For the text-containing cell, return its midpoint in [X, Y] coordinate format. 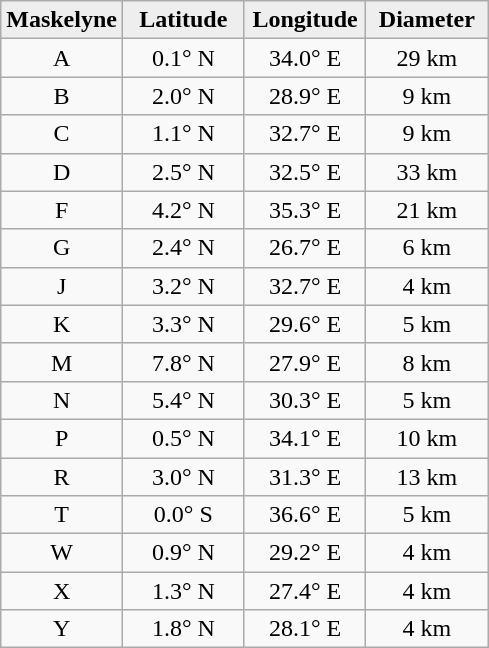
F [62, 210]
0.1° N [183, 58]
0.5° N [183, 438]
3.0° N [183, 477]
P [62, 438]
1.1° N [183, 134]
Maskelyne [62, 20]
3.3° N [183, 324]
G [62, 248]
4.2° N [183, 210]
34.0° E [305, 58]
8 km [427, 362]
C [62, 134]
1.8° N [183, 629]
Diameter [427, 20]
R [62, 477]
A [62, 58]
W [62, 553]
T [62, 515]
28.9° E [305, 96]
34.1° E [305, 438]
Longitude [305, 20]
M [62, 362]
6 km [427, 248]
26.7° E [305, 248]
0.0° S [183, 515]
0.9° N [183, 553]
33 km [427, 172]
10 km [427, 438]
5.4° N [183, 400]
29 km [427, 58]
X [62, 591]
2.5° N [183, 172]
32.5° E [305, 172]
29.6° E [305, 324]
2.0° N [183, 96]
31.3° E [305, 477]
1.3° N [183, 591]
36.6° E [305, 515]
7.8° N [183, 362]
J [62, 286]
2.4° N [183, 248]
3.2° N [183, 286]
21 km [427, 210]
N [62, 400]
B [62, 96]
35.3° E [305, 210]
Y [62, 629]
29.2° E [305, 553]
27.4° E [305, 591]
27.9° E [305, 362]
K [62, 324]
Latitude [183, 20]
30.3° E [305, 400]
28.1° E [305, 629]
13 km [427, 477]
D [62, 172]
